Detect which cell encompasses the target text, then output its (x, y) center coordinate. 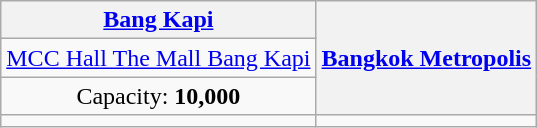
Capacity: 10,000 (158, 96)
MCC Hall The Mall Bang Kapi (158, 58)
Bangkok Metropolis (426, 58)
Bang Kapi (158, 20)
